Provide the [x, y] coordinate of the cell's center where the given text is located.  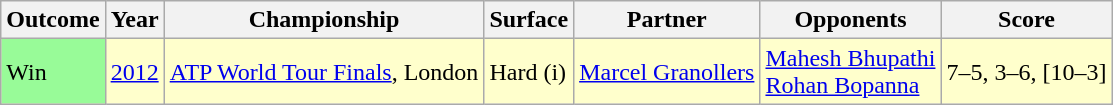
Win [53, 72]
7–5, 3–6, [10–3] [1026, 72]
Hard (i) [529, 72]
Opponents [850, 20]
2012 [134, 72]
Year [134, 20]
Partner [667, 20]
Marcel Granollers [667, 72]
Mahesh Bhupathi Rohan Bopanna [850, 72]
Championship [324, 20]
Score [1026, 20]
Surface [529, 20]
Outcome [53, 20]
ATP World Tour Finals, London [324, 72]
